Detect which cell encompasses the target text, then output its [X, Y] center coordinate. 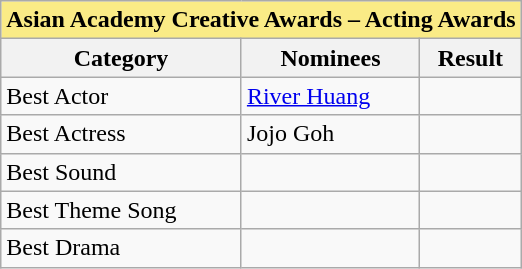
Result [470, 58]
Jojo Goh [330, 134]
Asian Academy Creative Awards – Acting Awards [261, 20]
River Huang [330, 96]
Best Drama [122, 248]
Best Actor [122, 96]
Best Theme Song [122, 210]
Nominees [330, 58]
Category [122, 58]
Best Sound [122, 172]
Best Actress [122, 134]
